Detect which cell encompasses the target text, then output its [x, y] center coordinate. 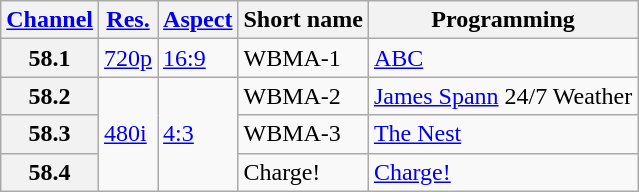
58.2 [50, 96]
James Spann 24/7 Weather [502, 96]
WBMA-3 [303, 134]
The Nest [502, 134]
Channel [50, 20]
480i [128, 134]
WBMA-1 [303, 58]
WBMA-2 [303, 96]
58.1 [50, 58]
4:3 [198, 134]
Res. [128, 20]
58.3 [50, 134]
16:9 [198, 58]
720p [128, 58]
ABC [502, 58]
Aspect [198, 20]
Short name [303, 20]
Programming [502, 20]
58.4 [50, 172]
